Search for the cell housing the specified text and yield its (x, y) center coordinate. 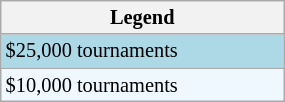
$25,000 tournaments (142, 51)
Legend (142, 17)
$10,000 tournaments (142, 85)
